Detect which cell encompasses the target text, then output its [X, Y] center coordinate. 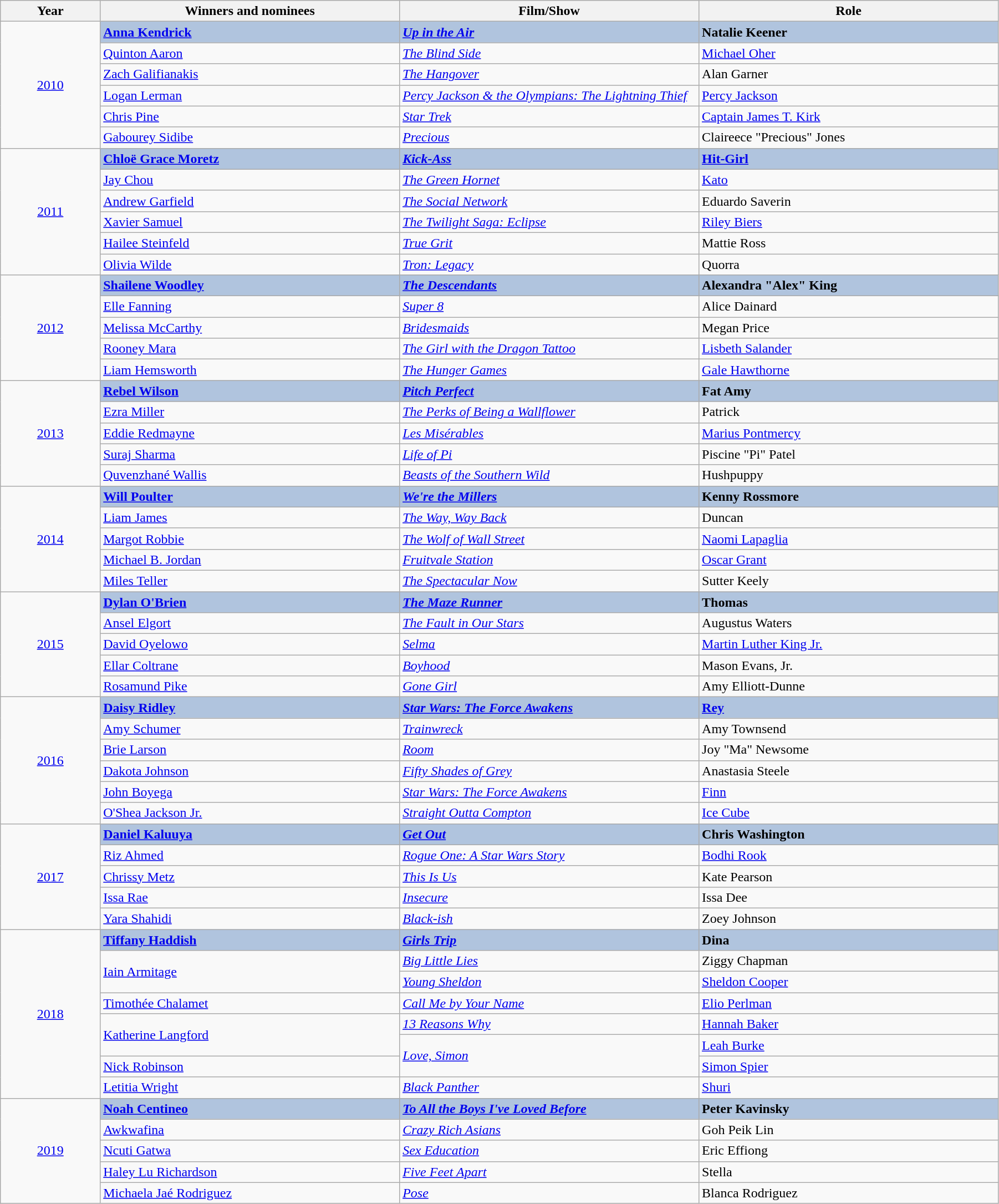
To All the Boys I've Loved Before [549, 1109]
Dina [849, 940]
Iain Armitage [250, 972]
David Oyelowo [250, 644]
Mason Evans, Jr. [849, 665]
The Maze Runner [549, 602]
Insecure [549, 897]
Augustus Waters [849, 623]
Tiffany Haddish [250, 940]
Daniel Kaluuya [250, 834]
Alan Garner [849, 74]
Kick-Ass [549, 159]
Kato [849, 180]
Anna Kendrick [250, 32]
The Descendants [549, 286]
Elio Perlman [849, 1003]
Gabourey Sidibe [250, 138]
Duncan [849, 517]
Bodhi Rook [849, 855]
Fifty Shades of Grey [549, 771]
2011 [50, 211]
Beasts of the Southern Wild [549, 475]
Ansel Elgort [250, 623]
The Green Hornet [549, 180]
True Grit [549, 243]
Daisy Ridley [250, 708]
Noah Centineo [250, 1109]
Eduardo Saverin [849, 201]
Sheldon Cooper [849, 982]
The Twilight Saga: Eclipse [549, 222]
Shailene Woodley [250, 286]
Fruitvale Station [549, 560]
Selma [549, 644]
Ice Cube [849, 813]
Amy Schumer [250, 729]
2018 [50, 1014]
Kate Pearson [849, 876]
Ncuti Gatwa [250, 1151]
Zach Galifianakis [250, 74]
Riley Biers [849, 222]
Pose [549, 1193]
Liam James [250, 517]
Pitch Perfect [549, 391]
Patrick [849, 412]
Room [549, 750]
Liam Hemsworth [250, 370]
Katherine Langford [250, 1035]
Piscine "Pi" Patel [849, 454]
Peter Kavinsky [849, 1109]
2014 [50, 539]
Film/Show [549, 11]
Dylan O'Brien [250, 602]
Naomi Lapaglia [849, 539]
Big Little Lies [549, 961]
Eddie Redmayne [250, 433]
O'Shea Jackson Jr. [250, 813]
Straight Outta Compton [549, 813]
Sutter Keely [849, 581]
Star Trek [549, 116]
2019 [50, 1151]
Michaela Jaé Rodriguez [250, 1193]
Black Panther [549, 1088]
Crazy Rich Asians [549, 1130]
Letitia Wright [250, 1088]
Hushpuppy [849, 475]
Logan Lerman [250, 95]
Les Misérables [549, 433]
Will Poulter [250, 496]
Joy "Ma" Newsome [849, 750]
Role [849, 11]
Year [50, 11]
Eric Effiong [849, 1151]
2012 [50, 328]
Chloë Grace Moretz [250, 159]
Goh Peik Lin [849, 1130]
Xavier Samuel [250, 222]
Zoey Johnson [849, 918]
Megan Price [849, 328]
Black-ish [549, 918]
Leah Burke [849, 1045]
Issa Rae [250, 897]
2015 [50, 644]
Love, Simon [549, 1056]
Rogue One: A Star Wars Story [549, 855]
Rooney Mara [250, 349]
Boyhood [549, 665]
The Spectacular Now [549, 581]
Life of Pi [549, 454]
Rebel Wilson [250, 391]
Quorra [849, 265]
Hit-Girl [849, 159]
Haley Lu Richardson [250, 1172]
Amy Townsend [849, 729]
Percy Jackson & the Olympians: The Lightning Thief [549, 95]
Bridesmaids [549, 328]
Nick Robinson [250, 1066]
Mattie Ross [849, 243]
Elle Fanning [250, 307]
Olivia Wilde [250, 265]
Anastasia Steele [849, 771]
The Wolf of Wall Street [549, 539]
2016 [50, 760]
Gale Hawthorne [849, 370]
Winners and nominees [250, 11]
Get Out [549, 834]
Rosamund Pike [250, 687]
Timothée Chalamet [250, 1003]
Shuri [849, 1088]
Chrissy Metz [250, 876]
Miles Teller [250, 581]
Claireece "Precious" Jones [849, 138]
Five Feet Apart [549, 1172]
Blanca Rodriguez [849, 1193]
The Girl with the Dragon Tattoo [549, 349]
Marius Pontmercy [849, 433]
Chris Pine [250, 116]
The Hunger Games [549, 370]
Quinton Aaron [250, 53]
Rey [849, 708]
Young Sheldon [549, 982]
The Hangover [549, 74]
Simon Spier [849, 1066]
Jay Chou [250, 180]
Michael B. Jordan [250, 560]
2010 [50, 85]
Girls Trip [549, 940]
Fat Amy [849, 391]
The Fault in Our Stars [549, 623]
Melissa McCarthy [250, 328]
Lisbeth Salander [849, 349]
Dakota Johnson [250, 771]
The Blind Side [549, 53]
Trainwreck [549, 729]
Ezra Miller [250, 412]
Stella [849, 1172]
The Way, Way Back [549, 517]
Oscar Grant [849, 560]
2013 [50, 433]
Alice Dainard [849, 307]
John Boyega [250, 792]
Hailee Steinfeld [250, 243]
This Is Us [549, 876]
Thomas [849, 602]
Awkwafina [250, 1130]
The Social Network [549, 201]
Ellar Coltrane [250, 665]
Up in the Air [549, 32]
Natalie Keener [849, 32]
Call Me by Your Name [549, 1003]
Ziggy Chapman [849, 961]
Sex Education [549, 1151]
Quvenzhané Wallis [250, 475]
Alexandra "Alex" King [849, 286]
2017 [50, 876]
Gone Girl [549, 687]
Finn [849, 792]
Suraj Sharma [250, 454]
Andrew Garfield [250, 201]
Precious [549, 138]
Tron: Legacy [549, 265]
Super 8 [549, 307]
Captain James T. Kirk [849, 116]
Percy Jackson [849, 95]
Martin Luther King Jr. [849, 644]
The Perks of Being a Wallflower [549, 412]
Chris Washington [849, 834]
We're the Millers [549, 496]
Margot Robbie [250, 539]
Hannah Baker [849, 1024]
Issa Dee [849, 897]
Michael Oher [849, 53]
13 Reasons Why [549, 1024]
Yara Shahidi [250, 918]
Riz Ahmed [250, 855]
Brie Larson [250, 750]
Kenny Rossmore [849, 496]
Amy Elliott-Dunne [849, 687]
